Search for the cell housing the specified text and yield its (x, y) center coordinate. 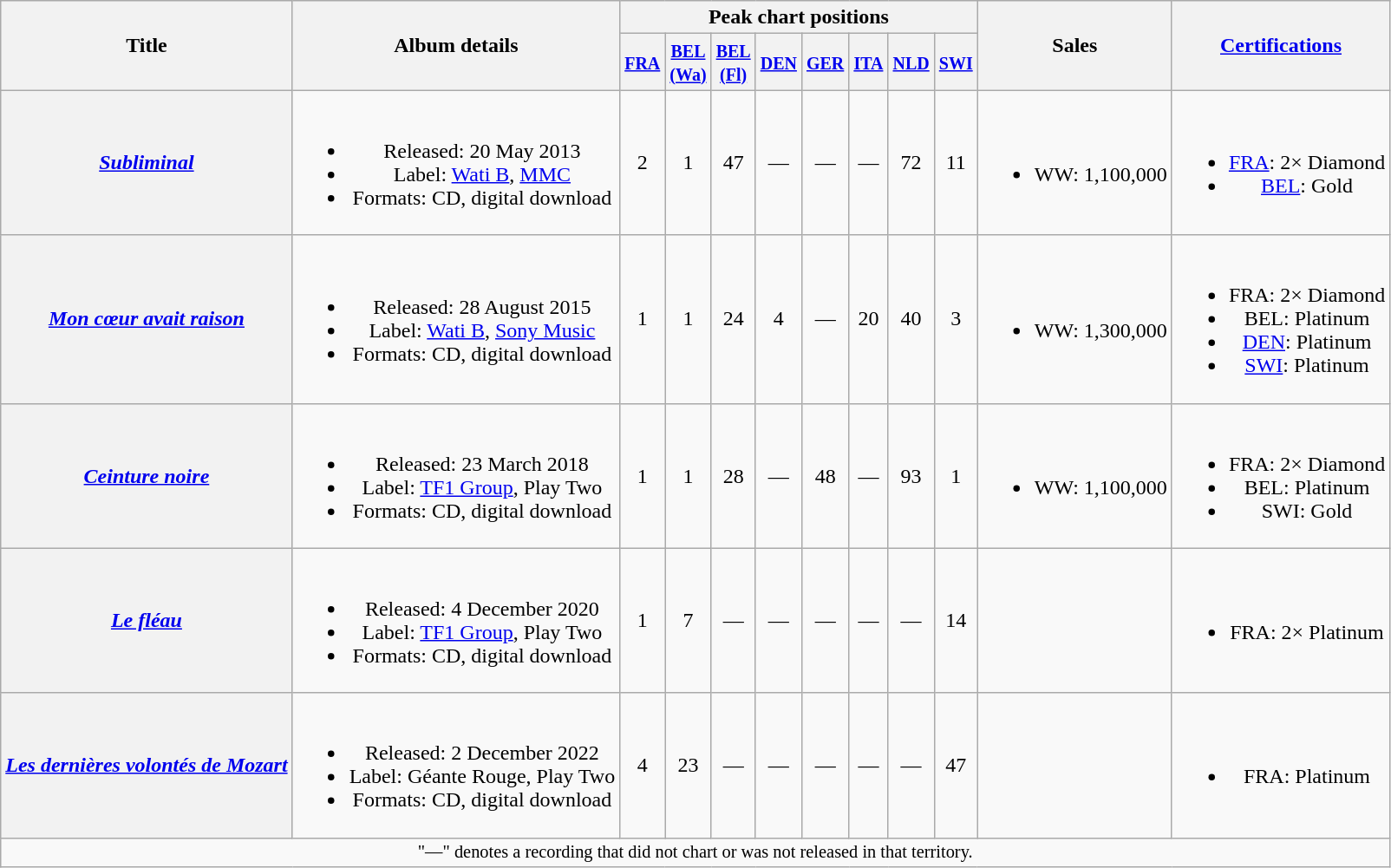
Mon cœur avait raison (147, 319)
DEN (779, 62)
3 (956, 319)
WW: 1,300,000 (1074, 319)
2 (643, 163)
Released: 23 March 2018Label: TF1 Group, Play TwoFormats: CD, digital download (456, 475)
FRA: 2× DiamondBEL: PlatinumSWI: Gold (1280, 475)
72 (911, 163)
24 (734, 319)
20 (869, 319)
Sales (1074, 45)
FRA: 2× DiamondBEL: Gold (1280, 163)
28 (734, 475)
40 (911, 319)
BEL(Fl) (734, 62)
Les dernières volontés de Mozart (147, 765)
Certifications (1280, 45)
Peak chart positions (800, 17)
Released: 28 August 2015Label: Wati B, Sony MusicFormats: CD, digital download (456, 319)
Ceinture noire (147, 475)
Le fléau (147, 621)
7 (689, 621)
93 (911, 475)
SWI (956, 62)
Released: 2 December 2022Label: Géante Rouge, Play TwoFormats: CD, digital download (456, 765)
Title (147, 45)
ITA (869, 62)
48 (825, 475)
Released: 20 May 2013Label: Wati B, MMC Formats: CD, digital download (456, 163)
Subliminal (147, 163)
NLD (911, 62)
"—" denotes a recording that did not chart or was not released in that territory. (695, 852)
Album details (456, 45)
14 (956, 621)
23 (689, 765)
FRA: 2× DiamondBEL: PlatinumDEN: PlatinumSWI: Platinum (1280, 319)
FRA: 2× Platinum (1280, 621)
11 (956, 163)
FRA: Platinum (1280, 765)
GER (825, 62)
FRA (643, 62)
Released: 4 December 2020Label: TF1 Group, Play TwoFormats: CD, digital download (456, 621)
BEL(Wa) (689, 62)
